Output the (X, Y) coordinate of the center of the cell containing the given text.  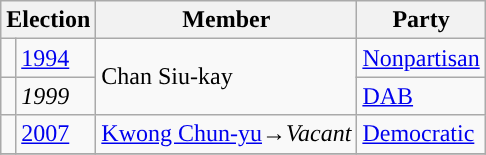
Chan Siu-kay (226, 77)
Party (421, 20)
Nonpartisan (421, 58)
Kwong Chun-yu→Vacant (226, 134)
Democratic (421, 134)
1999 (56, 96)
2007 (56, 134)
Member (226, 20)
DAB (421, 96)
Election (48, 20)
1994 (56, 58)
